From the cell containing the given text, extract its center point as (x, y) coordinate. 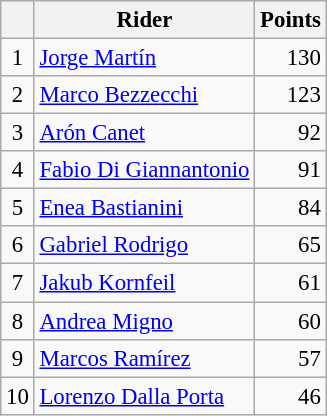
Gabriel Rodrigo (144, 245)
61 (290, 283)
5 (18, 208)
46 (290, 396)
Jorge Martín (144, 58)
4 (18, 170)
2 (18, 95)
91 (290, 170)
Andrea Migno (144, 321)
Arón Canet (144, 133)
123 (290, 95)
6 (18, 245)
Rider (144, 20)
8 (18, 321)
60 (290, 321)
Enea Bastianini (144, 208)
92 (290, 133)
Jakub Kornfeil (144, 283)
10 (18, 396)
Lorenzo Dalla Porta (144, 396)
Marcos Ramírez (144, 358)
9 (18, 358)
84 (290, 208)
Fabio Di Giannantonio (144, 170)
Marco Bezzecchi (144, 95)
57 (290, 358)
65 (290, 245)
3 (18, 133)
1 (18, 58)
130 (290, 58)
7 (18, 283)
Points (290, 20)
